From the cell containing the given text, extract its center point as (x, y) coordinate. 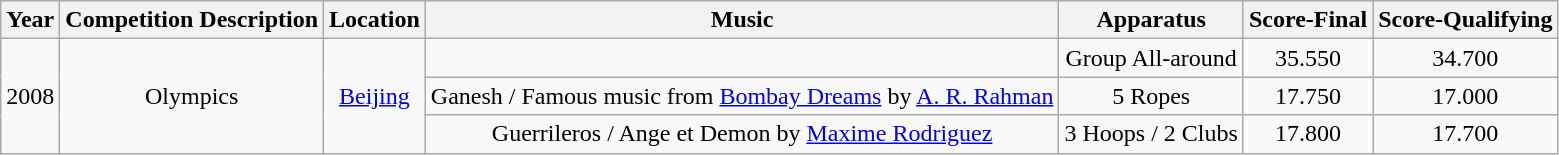
17.750 (1308, 96)
Music (742, 20)
Score-Qualifying (1466, 20)
Apparatus (1151, 20)
3 Hoops / 2 Clubs (1151, 134)
Olympics (192, 96)
17.800 (1308, 134)
Location (375, 20)
Guerrileros / Ange et Demon by Maxime Rodriguez (742, 134)
17.700 (1466, 134)
2008 (30, 96)
17.000 (1466, 96)
5 Ropes (1151, 96)
Ganesh / Famous music from Bombay Dreams by A. R. Rahman (742, 96)
Year (30, 20)
34.700 (1466, 58)
Score-Final (1308, 20)
Competition Description (192, 20)
35.550 (1308, 58)
Beijing (375, 96)
Group All-around (1151, 58)
